Pinpoint the cell where the given text exists, returning its [x, y] midpoint coordinate. 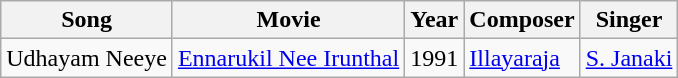
Singer [629, 20]
Udhayam Neeye [87, 58]
S. Janaki [629, 58]
1991 [434, 58]
Year [434, 20]
Movie [288, 20]
Song [87, 20]
Illayaraja [522, 58]
Composer [522, 20]
Ennarukil Nee Irunthal [288, 58]
